Find where the given text appears and provide that cell's center as (x, y) coordinate. 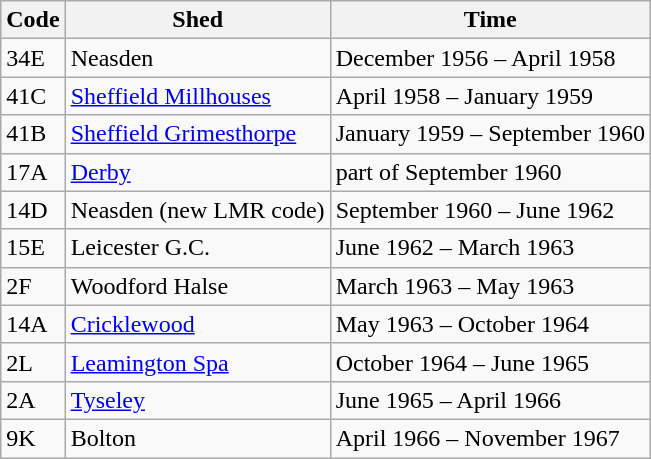
October 1964 – June 1965 (490, 362)
34E (33, 58)
17A (33, 172)
2A (33, 400)
14D (33, 210)
September 1960 – June 1962 (490, 210)
15E (33, 248)
Neasden (new LMR code) (198, 210)
2F (33, 286)
14A (33, 324)
December 1956 – April 1958 (490, 58)
Sheffield Grimesthorpe (198, 134)
part of September 1960 (490, 172)
March 1963 – May 1963 (490, 286)
Bolton (198, 438)
Neasden (198, 58)
January 1959 – September 1960 (490, 134)
2L (33, 362)
Leicester G.C. (198, 248)
Woodford Halse (198, 286)
Time (490, 20)
41C (33, 96)
April 1958 – January 1959 (490, 96)
May 1963 – October 1964 (490, 324)
Tyseley (198, 400)
Code (33, 20)
41B (33, 134)
June 1962 – March 1963 (490, 248)
Sheffield Millhouses (198, 96)
April 1966 – November 1967 (490, 438)
June 1965 – April 1966 (490, 400)
Shed (198, 20)
Derby (198, 172)
Leamington Spa (198, 362)
Cricklewood (198, 324)
9K (33, 438)
